Scan for the cell matching the given text and deliver its [x, y] coordinate at center. 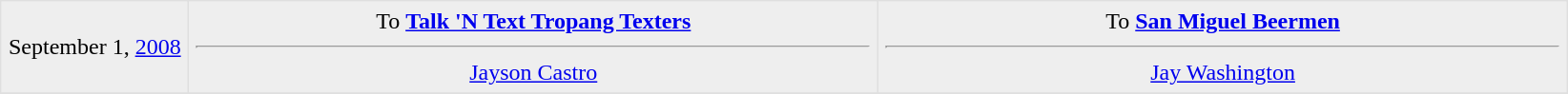
To Talk 'N Text Tropang TextersJayson Castro [534, 47]
To San Miguel BeermenJay Washington [1223, 47]
September 1, 2008 [95, 47]
